Provide the (x, y) coordinate of the cell's center where the given text is located.  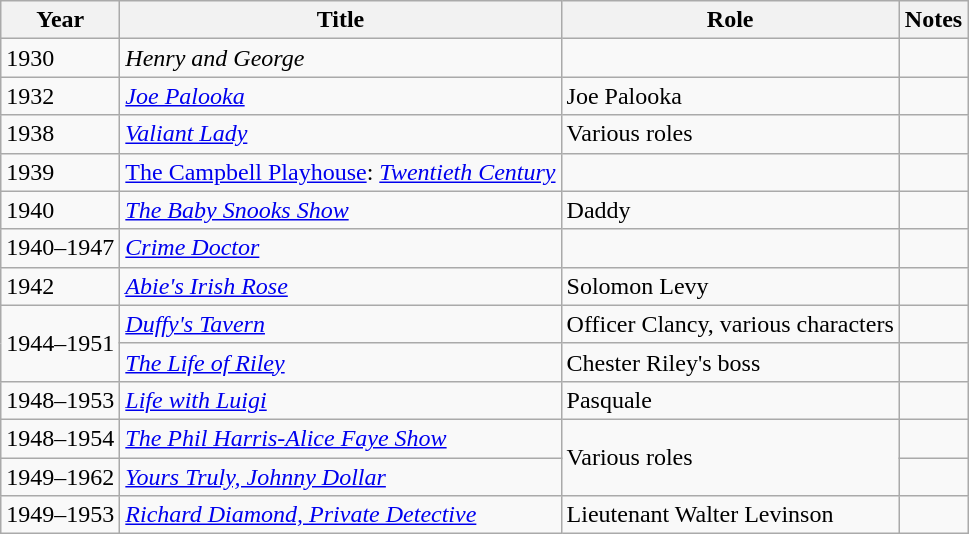
Role (730, 20)
Yours Truly, Johnny Dollar (340, 477)
Abie's Irish Rose (340, 286)
Pasquale (730, 400)
1949–1962 (60, 477)
Chester Riley's boss (730, 362)
Title (340, 20)
1944–1951 (60, 343)
Duffy's Tavern (340, 324)
The Life of Riley (340, 362)
Henry and George (340, 58)
The Campbell Playhouse: Twentieth Century (340, 172)
1932 (60, 96)
Notes (933, 20)
1938 (60, 134)
Lieutenant Walter Levinson (730, 515)
1949–1953 (60, 515)
Daddy (730, 210)
1948–1954 (60, 438)
Crime Doctor (340, 248)
The Phil Harris-Alice Faye Show (340, 438)
1940 (60, 210)
The Baby Snooks Show (340, 210)
Valiant Lady (340, 134)
1930 (60, 58)
1948–1953 (60, 400)
Year (60, 20)
Life with Luigi (340, 400)
Solomon Levy (730, 286)
1939 (60, 172)
1940–1947 (60, 248)
Officer Clancy, various characters (730, 324)
1942 (60, 286)
Richard Diamond, Private Detective (340, 515)
